Pinpoint the cell where the given text exists, returning its [X, Y] midpoint coordinate. 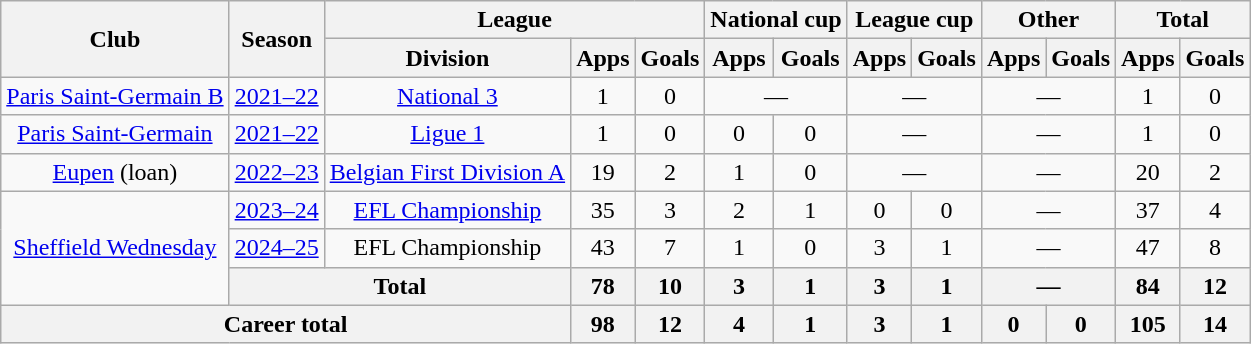
National 3 [447, 96]
Paris Saint-Germain [115, 134]
10 [670, 286]
20 [1148, 172]
43 [603, 248]
35 [603, 210]
98 [603, 324]
84 [1148, 286]
Career total [286, 324]
Paris Saint-Germain B [115, 96]
Belgian First Division A [447, 172]
Sheffield Wednesday [115, 248]
2024–25 [276, 248]
Other [1048, 20]
7 [670, 248]
14 [1215, 324]
105 [1148, 324]
League cup [914, 20]
2022–23 [276, 172]
47 [1148, 248]
Eupen (loan) [115, 172]
Division [447, 58]
League [514, 20]
2023–24 [276, 210]
National cup [776, 20]
78 [603, 286]
Season [276, 39]
Ligue 1 [447, 134]
37 [1148, 210]
8 [1215, 248]
19 [603, 172]
Club [115, 39]
